Locate the cell with the specified text and output its [X, Y] center coordinate. 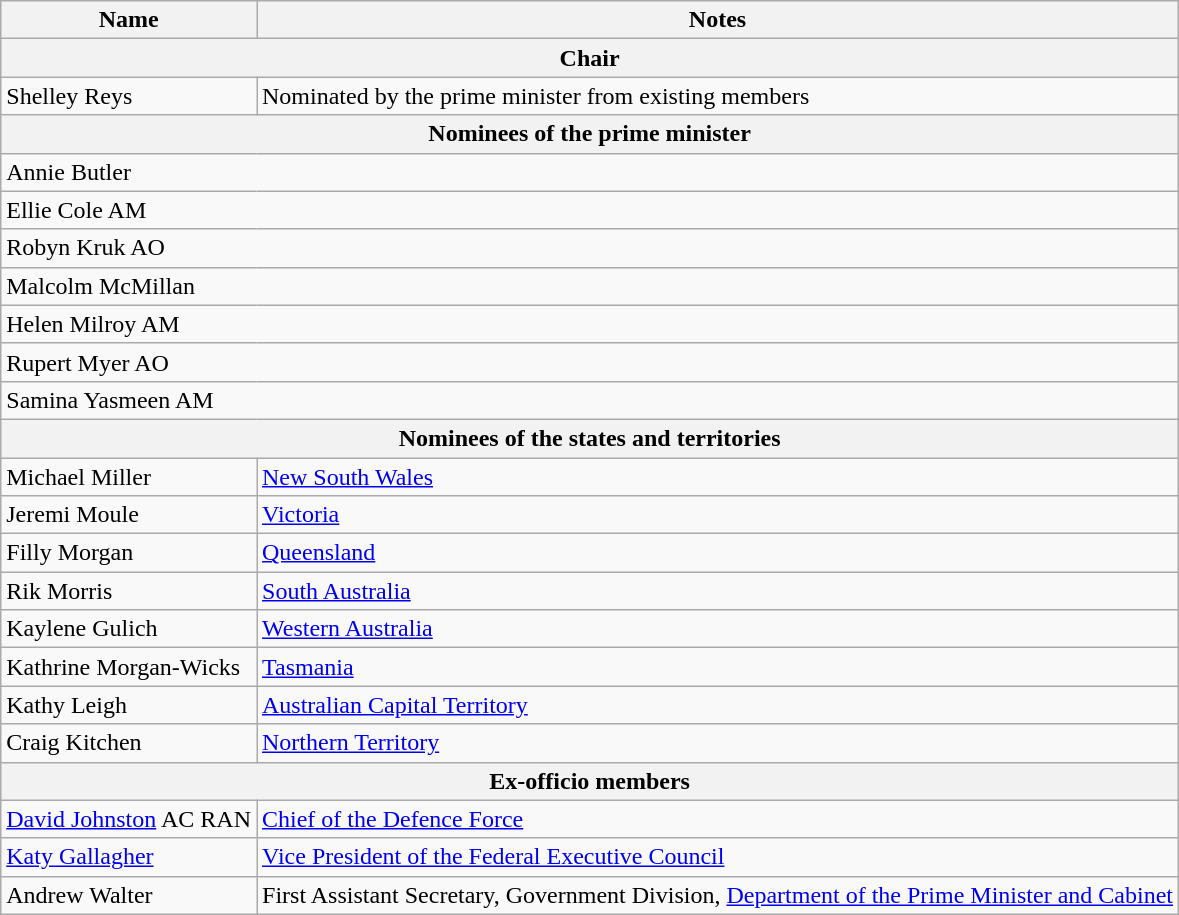
Samina Yasmeen AM [590, 400]
Helen Milroy AM [590, 324]
Chief of the Defence Force [717, 819]
Ex-officio members [590, 781]
Jeremi Moule [129, 515]
Nominees of the prime minister [590, 134]
Malcolm McMillan [590, 286]
Rupert Myer AO [590, 362]
Western Australia [717, 629]
Kathy Leigh [129, 705]
Katy Gallagher [129, 857]
Andrew Walter [129, 895]
Kathrine Morgan-Wicks [129, 667]
Nominated by the prime minister from existing members [717, 96]
Chair [590, 58]
Northern Territory [717, 743]
David Johnston AC RAN [129, 819]
Australian Capital Territory [717, 705]
Annie Butler [590, 172]
Ellie Cole AM [590, 210]
Nominees of the states and territories [590, 438]
South Australia [717, 591]
Kaylene Gulich [129, 629]
Notes [717, 20]
Victoria [717, 515]
Tasmania [717, 667]
First Assistant Secretary, Government Division, Department of the Prime Minister and Cabinet [717, 895]
Craig Kitchen [129, 743]
Name [129, 20]
Vice President of the Federal Executive Council [717, 857]
Robyn Kruk AO [590, 248]
Shelley Reys [129, 96]
Michael Miller [129, 477]
New South Wales [717, 477]
Rik Morris [129, 591]
Filly Morgan [129, 553]
Queensland [717, 553]
